Search for the cell housing the specified text and yield its (X, Y) center coordinate. 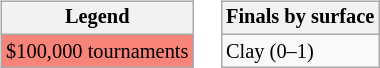
$100,000 tournaments (97, 51)
Clay (0–1) (300, 51)
Legend (97, 18)
Finals by surface (300, 18)
